Detect which cell encompasses the target text, then output its [X, Y] center coordinate. 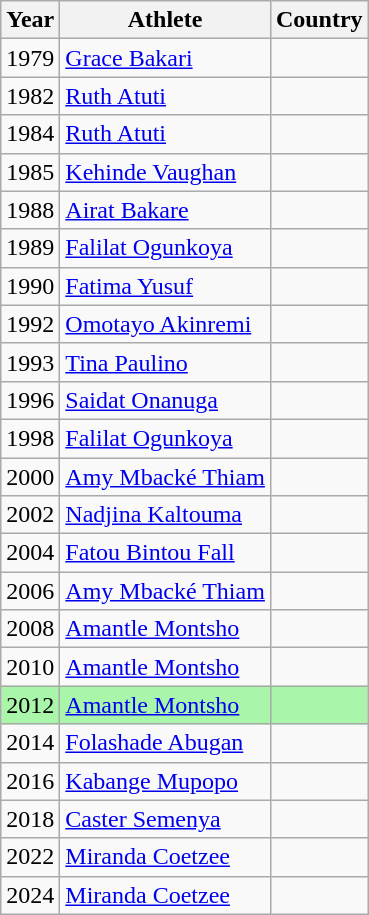
Tina Paulino [166, 362]
Fatou Bintou Fall [166, 553]
Nadjina Kaltouma [166, 515]
Caster Semenya [166, 819]
Year [30, 20]
2000 [30, 477]
Folashade Abugan [166, 743]
Athlete [166, 20]
1979 [30, 58]
2010 [30, 667]
2008 [30, 629]
Kabange Mupopo [166, 781]
2024 [30, 895]
1989 [30, 248]
Fatima Yusuf [166, 286]
2016 [30, 781]
1985 [30, 172]
2006 [30, 591]
1998 [30, 438]
Kehinde Vaughan [166, 172]
1993 [30, 362]
2012 [30, 705]
2004 [30, 553]
1988 [30, 210]
2018 [30, 819]
2002 [30, 515]
Omotayo Akinremi [166, 324]
Country [319, 20]
1990 [30, 286]
Airat Bakare [166, 210]
1982 [30, 96]
Grace Bakari [166, 58]
1984 [30, 134]
Saidat Onanuga [166, 400]
1992 [30, 324]
1996 [30, 400]
2022 [30, 857]
2014 [30, 743]
